Pinpoint the cell where the given text exists, returning its [x, y] midpoint coordinate. 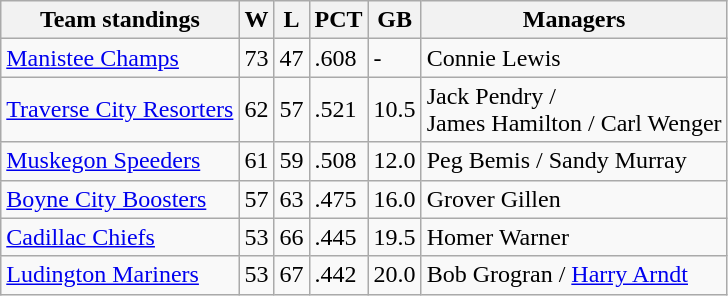
Team standings [120, 20]
47 [292, 58]
Ludington Mariners [120, 275]
62 [256, 110]
Homer Warner [574, 237]
Managers [574, 20]
.608 [338, 58]
12.0 [394, 161]
73 [256, 58]
Traverse City Resorters [120, 110]
Bob Grogran / Harry Arndt [574, 275]
Peg Bemis / Sandy Murray [574, 161]
.521 [338, 110]
10.5 [394, 110]
W [256, 20]
- [394, 58]
63 [292, 199]
.442 [338, 275]
.508 [338, 161]
67 [292, 275]
Jack Pendry / James Hamilton / Carl Wenger [574, 110]
19.5 [394, 237]
PCT [338, 20]
.445 [338, 237]
20.0 [394, 275]
Grover Gillen [574, 199]
61 [256, 161]
59 [292, 161]
L [292, 20]
Boyne City Boosters [120, 199]
GB [394, 20]
.475 [338, 199]
66 [292, 237]
Muskegon Speeders [120, 161]
16.0 [394, 199]
Manistee Champs [120, 58]
Connie Lewis [574, 58]
Cadillac Chiefs [120, 237]
